Extract the (x, y) coordinate from the center of the cell holding the provided text.  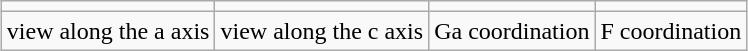
view along the a axis (108, 31)
view along the c axis (322, 31)
Ga coordination (512, 31)
F coordination (671, 31)
